From the cell containing the given text, extract its center point as [X, Y] coordinate. 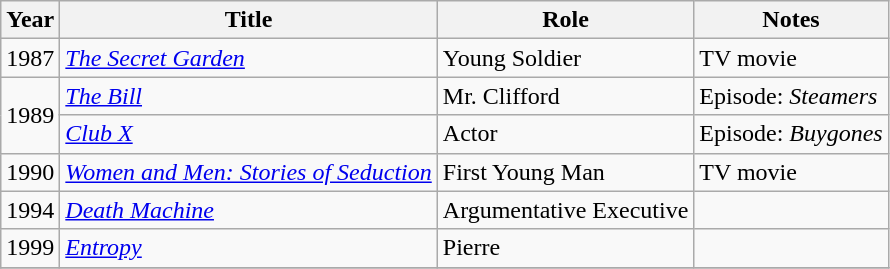
Young Soldier [566, 58]
Women and Men: Stories of Seduction [248, 172]
Actor [566, 134]
Club X [248, 134]
Episode: Buygones [791, 134]
Mr. Clifford [566, 96]
Death Machine [248, 210]
1994 [30, 210]
Argumentative Executive [566, 210]
Role [566, 20]
Episode: Steamers [791, 96]
1990 [30, 172]
Title [248, 20]
1989 [30, 115]
Pierre [566, 248]
1999 [30, 248]
Notes [791, 20]
Entropy [248, 248]
The Bill [248, 96]
Year [30, 20]
1987 [30, 58]
First Young Man [566, 172]
The Secret Garden [248, 58]
